Provide the [X, Y] coordinate of the cell's center where the given text is located.  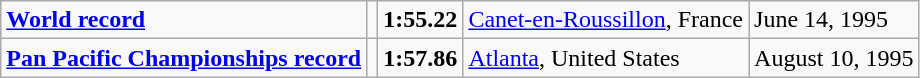
Atlanta, United States [606, 58]
August 10, 1995 [834, 58]
Canet-en-Roussillon, France [606, 20]
1:57.86 [420, 58]
1:55.22 [420, 20]
World record [184, 20]
June 14, 1995 [834, 20]
Pan Pacific Championships record [184, 58]
